For the text-containing cell, return its midpoint in (x, y) coordinate format. 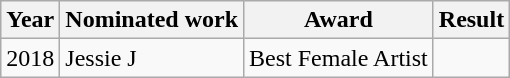
Award (339, 20)
Best Female Artist (339, 58)
Jessie J (152, 58)
Year (30, 20)
Result (471, 20)
2018 (30, 58)
Nominated work (152, 20)
